Output the (x, y) coordinate of the center of the cell containing the given text.  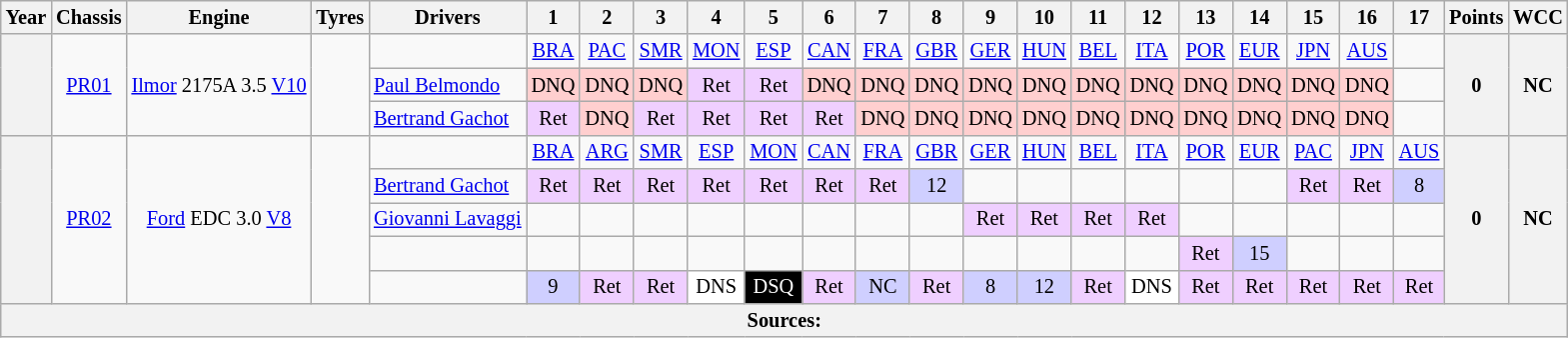
Paul Belmondo (448, 85)
DSQ (774, 287)
Ford EDC 3.0 V8 (220, 219)
3 (661, 17)
Points (1476, 17)
Tyres (340, 17)
14 (1259, 17)
10 (1044, 17)
Chassis (88, 17)
PR02 (88, 219)
Drivers (448, 17)
13 (1205, 17)
Engine (220, 17)
Year (26, 17)
1 (554, 17)
4 (716, 17)
Giovanni Lavaggi (448, 219)
5 (774, 17)
17 (1419, 17)
PR01 (88, 84)
ARG (607, 152)
2 (607, 17)
11 (1098, 17)
16 (1367, 17)
WCC (1538, 17)
Ilmor 2175A 3.5 V10 (220, 84)
7 (882, 17)
6 (829, 17)
Sources: (784, 320)
